Search for the cell housing the specified text and yield its (X, Y) center coordinate. 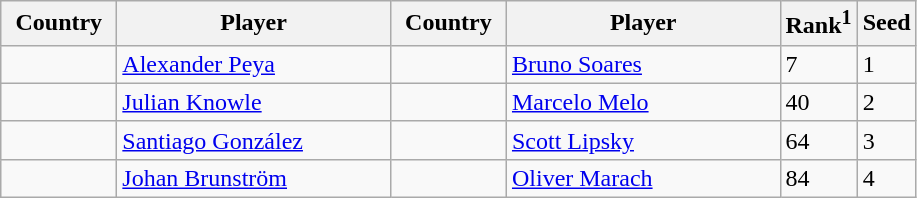
Rank1 (818, 24)
3 (886, 140)
84 (818, 178)
Alexander Peya (254, 64)
Seed (886, 24)
1 (886, 64)
Julian Knowle (254, 102)
40 (818, 102)
Bruno Soares (643, 64)
2 (886, 102)
7 (818, 64)
Santiago González (254, 140)
Oliver Marach (643, 178)
Johan Brunström (254, 178)
Scott Lipsky (643, 140)
64 (818, 140)
Marcelo Melo (643, 102)
4 (886, 178)
